From the cell containing the given text, extract its center point as [x, y] coordinate. 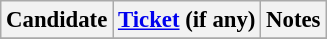
Ticket (if any) [187, 20]
Candidate [57, 20]
Notes [294, 20]
